Return (x, y) of the center of cell containing provided text 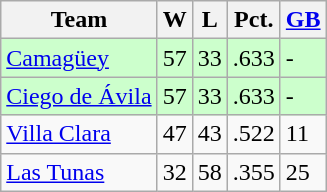
32 (174, 172)
Villa Clara (79, 134)
58 (210, 172)
Ciego de Ávila (79, 96)
W (174, 20)
Pct. (254, 20)
11 (303, 134)
L (210, 20)
43 (210, 134)
25 (303, 172)
GB (303, 20)
.355 (254, 172)
Las Tunas (79, 172)
Camagüey (79, 58)
47 (174, 134)
Team (79, 20)
.522 (254, 134)
